Find where the given text appears and provide that cell's center as [X, Y] coordinate. 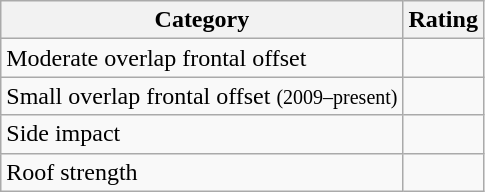
Moderate overlap frontal offset [202, 58]
Side impact [202, 134]
Rating [443, 20]
Small overlap frontal offset (2009–present) [202, 96]
Roof strength [202, 172]
Category [202, 20]
